Find where the given text appears and provide that cell's center as [X, Y] coordinate. 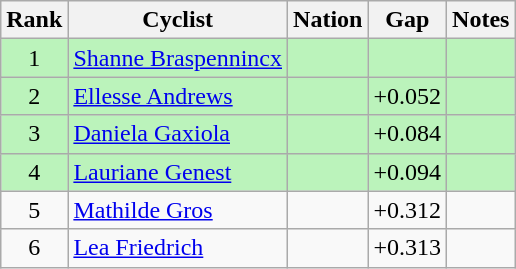
1 [34, 58]
4 [34, 172]
5 [34, 210]
+0.094 [408, 172]
Gap [408, 20]
3 [34, 134]
Rank [34, 20]
Shanne Braspennincx [178, 58]
Notes [481, 20]
Mathilde Gros [178, 210]
2 [34, 96]
Nation [328, 20]
6 [34, 248]
+0.052 [408, 96]
Daniela Gaxiola [178, 134]
+0.084 [408, 134]
+0.313 [408, 248]
+0.312 [408, 210]
Ellesse Andrews [178, 96]
Lauriane Genest [178, 172]
Cyclist [178, 20]
Lea Friedrich [178, 248]
